Determine the [x, y] coordinate at the center of the cell enclosing the given text.  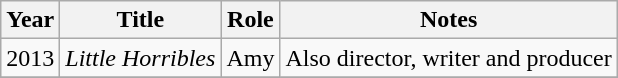
Year [30, 20]
Little Horribles [140, 58]
Also director, writer and producer [448, 58]
Role [250, 20]
2013 [30, 58]
Notes [448, 20]
Amy [250, 58]
Title [140, 20]
